Output the [X, Y] coordinate of the center of the cell containing the given text.  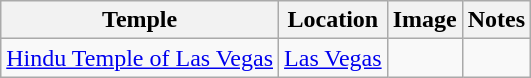
Location [334, 20]
Hindu Temple of Las Vegas [140, 58]
Notes [496, 20]
Image [424, 20]
Temple [140, 20]
Las Vegas [334, 58]
